Identify which cell holds the provided text, then report its (x, y) central coordinate. 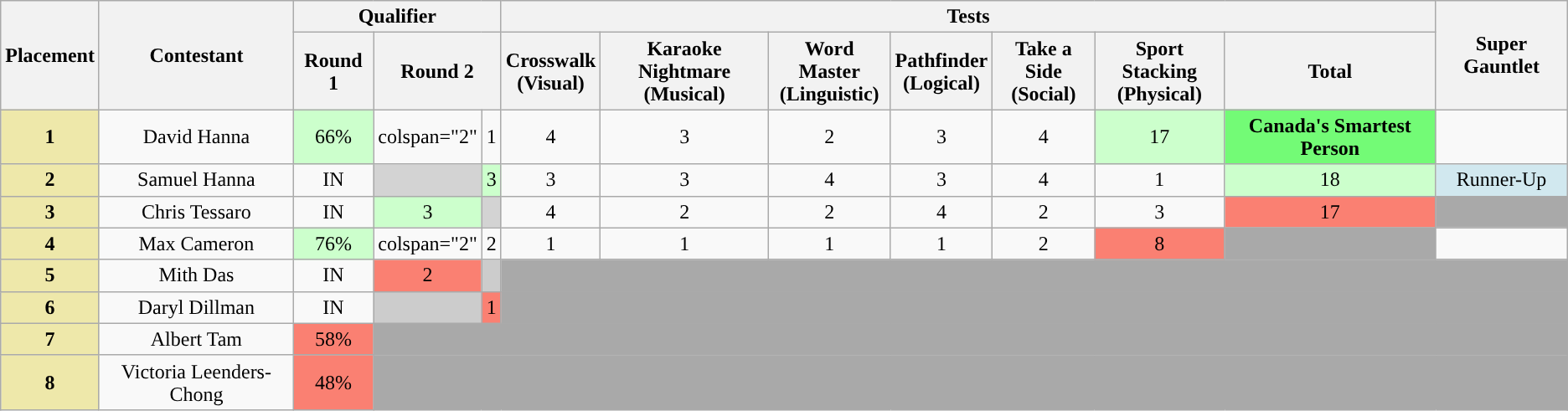
Round 2 (437, 71)
Word Master(Linguistic) (829, 71)
Victoria Leenders-Chong (196, 382)
Chris Tessaro (196, 212)
Qualifier (397, 17)
58% (333, 339)
Round 1 (333, 71)
Pathfinder(Logical) (941, 71)
Albert Tam (196, 339)
Sport Stacking(Physical) (1159, 71)
Contestant (196, 55)
Tests (968, 17)
7 (50, 339)
66% (333, 137)
Daryl Dillman (196, 307)
Super Gauntlet (1501, 55)
Mith Das (196, 275)
Runner-Up (1501, 180)
Karaoke Nightmare(Musical) (684, 71)
Canada's Smartest Person (1330, 137)
48% (333, 382)
76% (333, 244)
Crosswalk(Visual) (551, 71)
Max Cameron (196, 244)
Samuel Hanna (196, 180)
18 (1330, 180)
Total (1330, 71)
David Hanna (196, 137)
6 (50, 307)
5 (50, 275)
Take a Side(Social) (1044, 71)
Placement (50, 55)
